Locate the cell with the specified text and output its (X, Y) center coordinate. 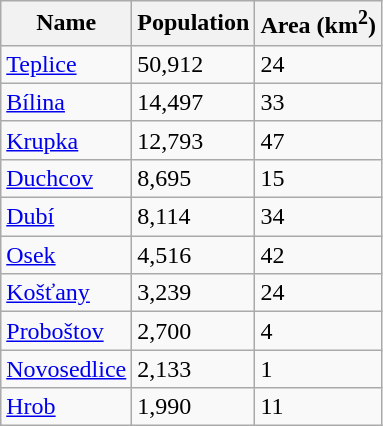
Košťany (66, 293)
47 (318, 140)
50,912 (194, 64)
8,695 (194, 178)
Hrob (66, 407)
4,516 (194, 255)
Duchcov (66, 178)
Novosedlice (66, 369)
12,793 (194, 140)
14,497 (194, 102)
Dubí (66, 217)
Area (km2) (318, 24)
Name (66, 24)
1 (318, 369)
4 (318, 331)
Population (194, 24)
8,114 (194, 217)
33 (318, 102)
34 (318, 217)
Proboštov (66, 331)
Krupka (66, 140)
Teplice (66, 64)
Osek (66, 255)
3,239 (194, 293)
1,990 (194, 407)
42 (318, 255)
2,700 (194, 331)
15 (318, 178)
Bílina (66, 102)
2,133 (194, 369)
11 (318, 407)
